Pinpoint the cell where the given text exists, returning its [X, Y] midpoint coordinate. 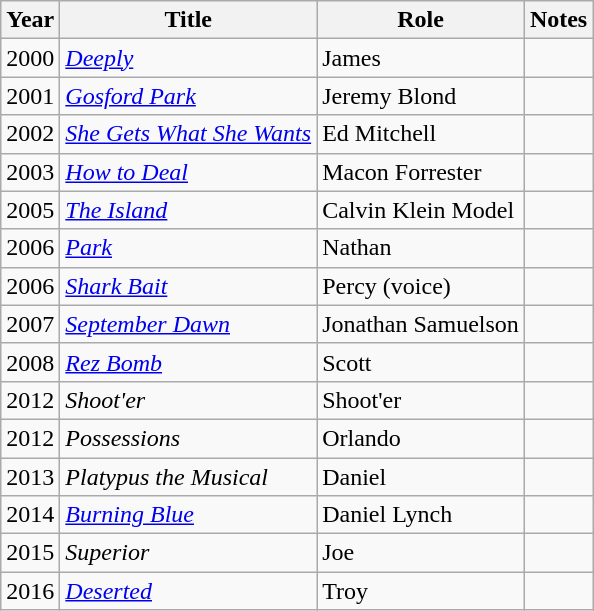
Rez Bomb [188, 362]
Macon Forrester [421, 172]
Scott [421, 362]
2015 [30, 553]
Gosford Park [188, 96]
Nathan [421, 248]
Superior [188, 553]
Notes [558, 20]
2016 [30, 591]
Jeremy Blond [421, 96]
2005 [30, 210]
Platypus the Musical [188, 477]
Calvin Klein Model [421, 210]
2000 [30, 58]
Troy [421, 591]
Role [421, 20]
She Gets What She Wants [188, 134]
Park [188, 248]
Title [188, 20]
How to Deal [188, 172]
Percy (voice) [421, 286]
2003 [30, 172]
Year [30, 20]
Possessions [188, 438]
James [421, 58]
2013 [30, 477]
The Island [188, 210]
2014 [30, 515]
Jonathan Samuelson [421, 324]
Daniel Lynch [421, 515]
Burning Blue [188, 515]
2007 [30, 324]
2002 [30, 134]
2008 [30, 362]
Shark Bait [188, 286]
Deeply [188, 58]
Orlando [421, 438]
2001 [30, 96]
Deserted [188, 591]
Joe [421, 553]
Ed Mitchell [421, 134]
September Dawn [188, 324]
Daniel [421, 477]
